For the text-containing cell, return its midpoint in [x, y] coordinate format. 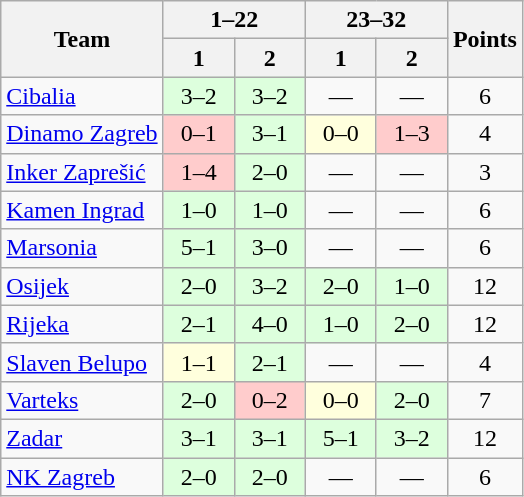
1–1 [198, 362]
Kamen Ingrad [82, 210]
Zadar [82, 438]
Cibalia [82, 96]
7 [484, 400]
Rijeka [82, 324]
Inker Zaprešić [82, 172]
Dinamo Zagreb [82, 134]
0–1 [198, 134]
Points [484, 39]
3–0 [270, 248]
1–4 [198, 172]
3 [484, 172]
23–32 [376, 20]
0–2 [270, 400]
Slaven Belupo [82, 362]
Marsonia [82, 248]
Team [82, 39]
4–0 [270, 324]
NK Zagreb [82, 477]
1–22 [234, 20]
1–3 [412, 134]
Osijek [82, 286]
Varteks [82, 400]
